Find where the given text appears and provide that cell's center as [X, Y] coordinate. 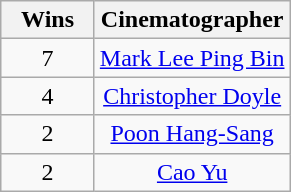
Cao Yu [192, 172]
Christopher Doyle [192, 96]
Poon Hang-Sang [192, 134]
Mark Lee Ping Bin [192, 58]
4 [48, 96]
7 [48, 58]
Cinematographer [192, 20]
Wins [48, 20]
